Capture the cell that displays the provided text and extract its (x, y) central coordinate. 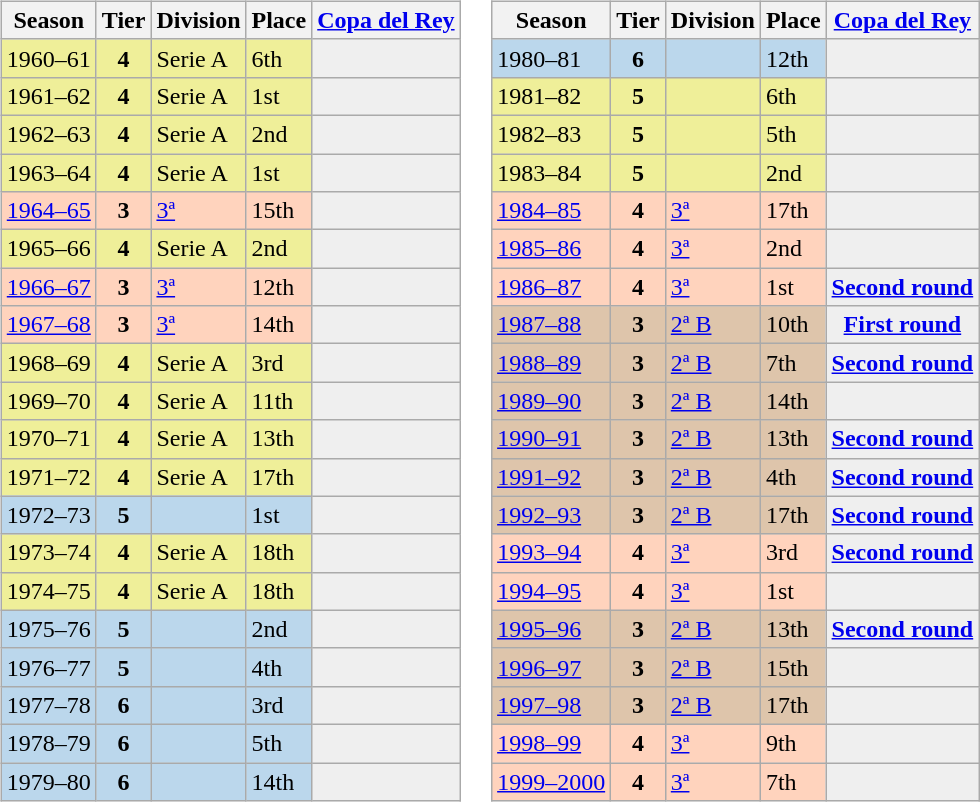
1986–87 (552, 287)
1972–73 (48, 515)
1962–63 (48, 134)
1963–64 (48, 173)
1996–97 (552, 667)
1984–85 (552, 211)
1987–88 (552, 325)
1970–71 (48, 439)
1992–93 (552, 515)
1979–80 (48, 781)
10th (793, 325)
1966–67 (48, 287)
1993–94 (552, 553)
11th (279, 401)
1960–61 (48, 58)
9th (793, 743)
1976–77 (48, 667)
1964–65 (48, 211)
1973–74 (48, 553)
1995–96 (552, 629)
1998–99 (552, 743)
1990–91 (552, 439)
1981–82 (552, 96)
1988–89 (552, 363)
1999–2000 (552, 781)
1967–68 (48, 325)
1969–70 (48, 401)
1971–72 (48, 477)
1985–86 (552, 249)
1980–81 (552, 58)
1961–62 (48, 96)
1997–98 (552, 705)
1978–79 (48, 743)
1982–83 (552, 134)
1991–92 (552, 477)
1974–75 (48, 591)
1989–90 (552, 401)
1965–66 (48, 249)
1968–69 (48, 363)
1975–76 (48, 629)
First round (902, 325)
1983–84 (552, 173)
1977–78 (48, 705)
1994–95 (552, 591)
